Extract the (x, y) coordinate from the center of the cell holding the provided text.  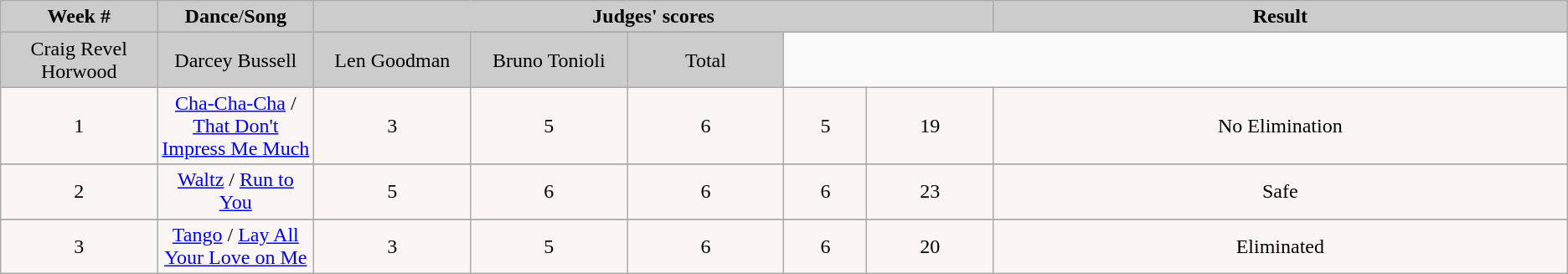
Week # (79, 17)
Bruno Tonioli (549, 60)
1 (79, 126)
Total (705, 60)
19 (930, 126)
Safe (1280, 191)
2 (79, 191)
20 (930, 246)
Dance/Song (236, 17)
Darcey Bussell (236, 60)
Waltz / Run to You (236, 191)
Len Goodman (392, 60)
Eliminated (1280, 246)
No Elimination (1280, 126)
Judges' scores (653, 17)
Cha-Cha-Cha / That Don't Impress Me Much (236, 126)
Result (1280, 17)
Tango / Lay All Your Love on Me (236, 246)
23 (930, 191)
Craig Revel Horwood (79, 60)
